Locate the cell with the specified text and output its [X, Y] center coordinate. 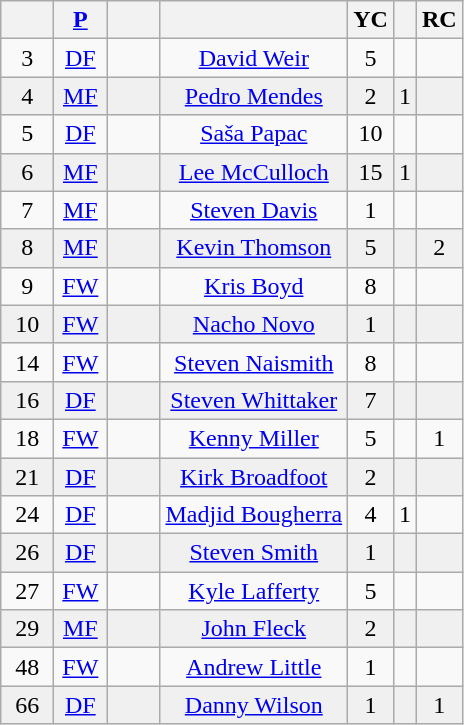
48 [28, 667]
David Weir [254, 58]
18 [28, 438]
YC [371, 20]
24 [28, 515]
P [80, 20]
Kenny Miller [254, 438]
Kris Boyd [254, 286]
3 [28, 58]
Steven Smith [254, 553]
6 [28, 172]
21 [28, 477]
Kevin Thomson [254, 248]
Pedro Mendes [254, 96]
Andrew Little [254, 667]
Lee McCulloch [254, 172]
Steven Naismith [254, 362]
Nacho Novo [254, 324]
Kyle Lafferty [254, 591]
Kirk Broadfoot [254, 477]
Saša Papac [254, 134]
15 [371, 172]
Danny Wilson [254, 705]
29 [28, 629]
66 [28, 705]
14 [28, 362]
John Fleck [254, 629]
26 [28, 553]
Steven Davis [254, 210]
27 [28, 591]
RC [439, 20]
16 [28, 400]
Steven Whittaker [254, 400]
Madjid Bougherra [254, 515]
9 [28, 286]
